Determine the [X, Y] coordinate at the center of the cell enclosing the given text.  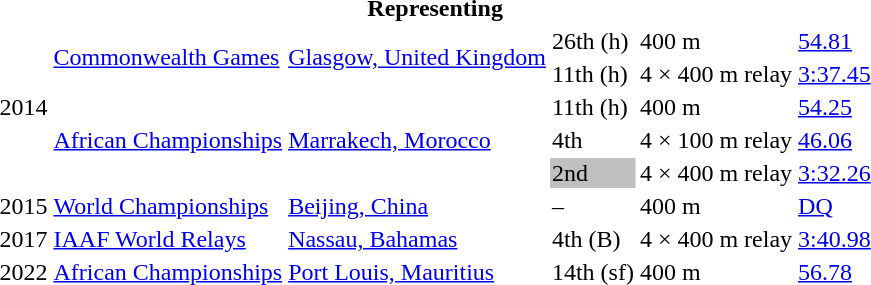
Glasgow, United Kingdom [418, 58]
Marrakech, Morocco [418, 140]
2nd [592, 173]
4th [592, 140]
IAAF World Relays [168, 239]
World Championships [168, 206]
26th (h) [592, 41]
– [592, 206]
4th (B) [592, 239]
4 × 100 m relay [716, 140]
Nassau, Bahamas [418, 239]
Beijing, China [418, 206]
African Championships [168, 140]
Commonwealth Games [168, 58]
